Locate the cell with the specified text and output its (X, Y) center coordinate. 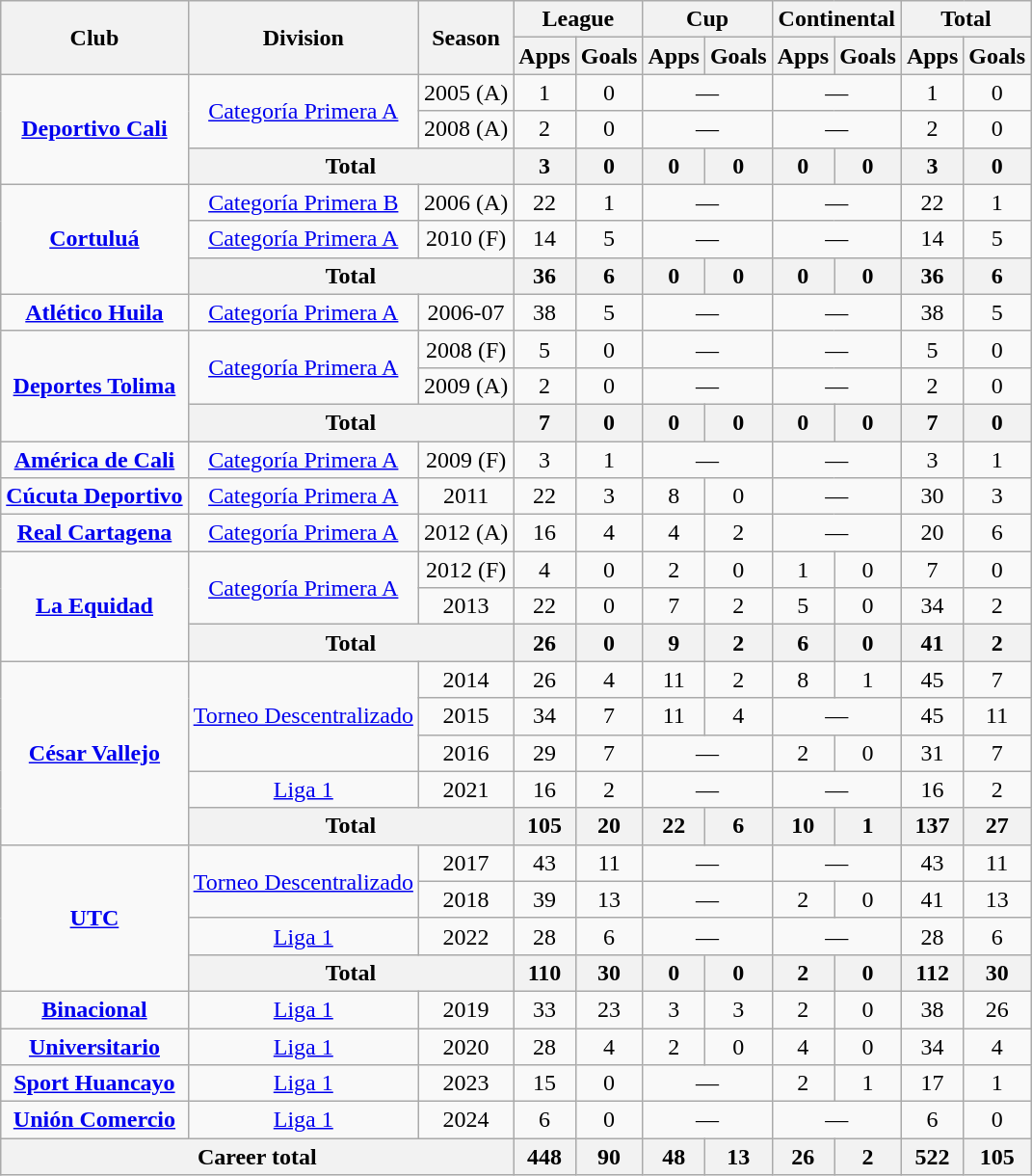
17 (932, 1083)
2023 (465, 1083)
2017 (465, 863)
2019 (465, 1009)
La Equidad (94, 606)
39 (544, 899)
Universitario (94, 1046)
2020 (465, 1046)
César Vallejo (94, 753)
Real Cartagena (94, 533)
2009 (A) (465, 386)
110 (544, 973)
2010 (F) (465, 239)
Cúcuta Deportivo (94, 496)
33 (544, 1009)
2018 (465, 899)
League (578, 19)
Binacional (94, 1009)
Division (303, 38)
90 (609, 1157)
2014 (465, 680)
522 (932, 1157)
Unión Comercio (94, 1120)
448 (544, 1157)
29 (544, 753)
2005 (A) (465, 93)
2012 (A) (465, 533)
2021 (465, 789)
Sport Huancayo (94, 1083)
2013 (465, 606)
2016 (465, 753)
Cortuluá (94, 239)
UTC (94, 918)
2022 (465, 936)
Atlético Huila (94, 312)
Club (94, 38)
2008 (A) (465, 129)
2015 (465, 716)
Deportivo Cali (94, 129)
Deportes Tolima (94, 386)
Cup (707, 19)
15 (544, 1083)
Season (465, 38)
31 (932, 753)
48 (674, 1157)
América de Cali (94, 460)
23 (609, 1009)
112 (932, 973)
Career total (257, 1157)
10 (803, 826)
Categoría Primera B (303, 202)
2024 (465, 1120)
9 (674, 643)
Continental (836, 19)
2008 (F) (465, 349)
2006 (A) (465, 202)
2011 (465, 496)
2006-07 (465, 312)
27 (997, 826)
2012 (F) (465, 570)
2009 (F) (465, 460)
137 (932, 826)
